Capture the cell that displays the provided text and extract its [X, Y] central coordinate. 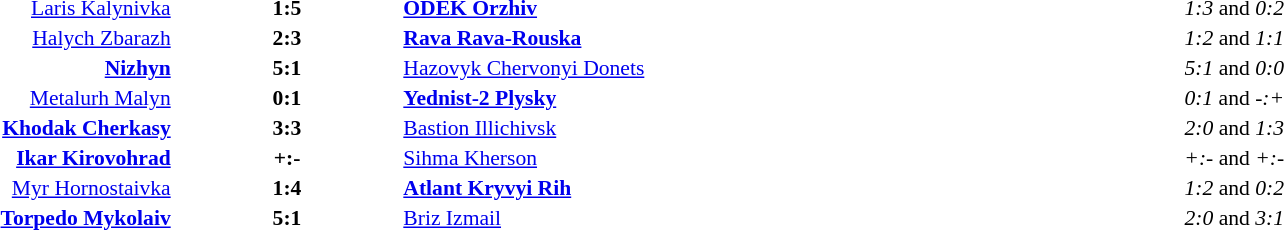
0:1 [288, 98]
Yednist-2 Plysky [591, 98]
3:3 [288, 128]
Sihma Kherson [591, 158]
5:1 [288, 68]
Hazovyk Chervonyi Donets [591, 68]
Bastion Illichivsk [591, 128]
Rava Rava-Rouska [591, 38]
+:- [288, 158]
1:4 [288, 188]
2:3 [288, 38]
Atlant Kryvyi Rih [591, 188]
